Provide the [x, y] coordinate of the cell's center where the given text is located.  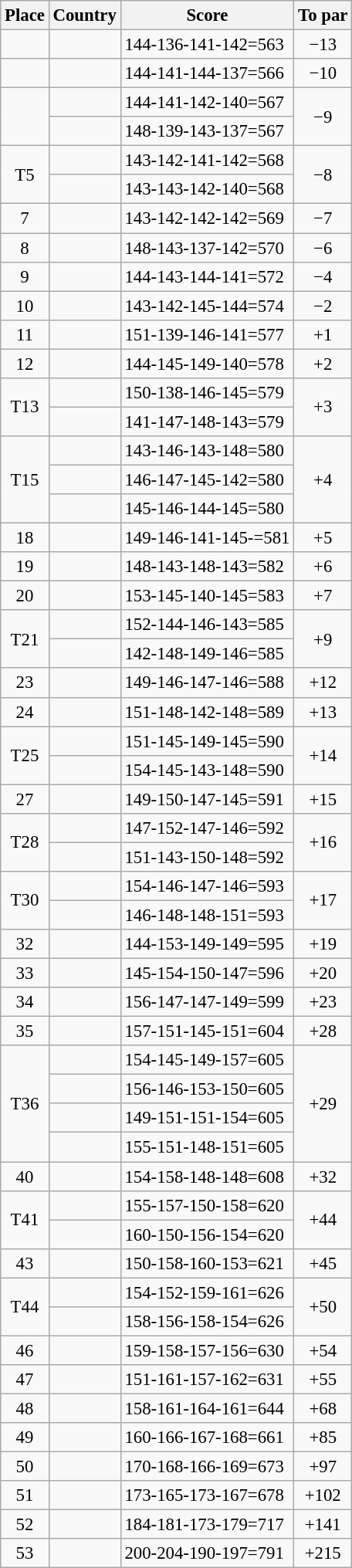
43 [25, 1263]
+14 [323, 755]
52 [25, 1525]
+13 [323, 712]
149-150-147-145=591 [207, 799]
144-153-149-149=595 [207, 944]
145-154-150-147=596 [207, 974]
T13 [25, 408]
+32 [323, 1177]
11 [25, 334]
−10 [323, 73]
150-158-160-153=621 [207, 1263]
+141 [323, 1525]
147-152-147-146=592 [207, 828]
149-146-147-146=588 [207, 683]
T15 [25, 480]
−7 [323, 218]
+102 [323, 1495]
151-145-149-145=590 [207, 741]
34 [25, 1002]
155-157-150-158=620 [207, 1205]
24 [25, 712]
35 [25, 1031]
+5 [323, 538]
+97 [323, 1467]
51 [25, 1495]
23 [25, 683]
156-146-153-150=605 [207, 1089]
200-204-190-197=791 [207, 1553]
7 [25, 218]
+20 [323, 974]
8 [25, 248]
−8 [323, 174]
158-156-158-154=626 [207, 1322]
150-138-146-145=579 [207, 393]
144-141-142-140=567 [207, 103]
+12 [323, 683]
T28 [25, 843]
149-151-151-154=605 [207, 1119]
46 [25, 1350]
−9 [323, 117]
+9 [323, 639]
143-143-142-140=568 [207, 189]
+16 [323, 843]
148-143-137-142=570 [207, 248]
154-145-143-148=590 [207, 770]
+29 [323, 1103]
−4 [323, 276]
+6 [323, 567]
T25 [25, 755]
154-158-148-148=608 [207, 1177]
158-161-164-161=644 [207, 1408]
160-150-156-154=620 [207, 1234]
18 [25, 538]
+1 [323, 334]
149-146-141-145-=581 [207, 538]
To par [323, 15]
145-146-144-145=580 [207, 509]
148-143-148-143=582 [207, 567]
144-141-144-137=566 [207, 73]
50 [25, 1467]
+44 [323, 1220]
143-142-141-142=568 [207, 161]
144-145-149-140=578 [207, 364]
154-152-159-161=626 [207, 1292]
40 [25, 1177]
160-166-167-168=661 [207, 1438]
20 [25, 596]
−6 [323, 248]
48 [25, 1408]
−13 [323, 45]
+17 [323, 900]
+54 [323, 1350]
+19 [323, 944]
148-139-143-137=567 [207, 131]
T5 [25, 174]
Place [25, 15]
151-139-146-141=577 [207, 334]
27 [25, 799]
+68 [323, 1408]
T44 [25, 1306]
+85 [323, 1438]
157-151-145-151=604 [207, 1031]
+15 [323, 799]
144-136-141-142=563 [207, 45]
53 [25, 1553]
151-161-157-162=631 [207, 1380]
170-168-166-169=673 [207, 1467]
184-181-173-179=717 [207, 1525]
Country [85, 15]
T36 [25, 1103]
+2 [323, 364]
19 [25, 567]
9 [25, 276]
+23 [323, 1002]
+4 [323, 480]
33 [25, 974]
151-143-150-148=592 [207, 857]
12 [25, 364]
142-148-149-146=585 [207, 654]
146-148-148-151=593 [207, 915]
159-158-157-156=630 [207, 1350]
146-147-145-142=580 [207, 479]
47 [25, 1380]
32 [25, 944]
143-142-142-142=569 [207, 218]
153-145-140-145=583 [207, 596]
+50 [323, 1306]
152-144-146-143=585 [207, 625]
10 [25, 306]
151-148-142-148=589 [207, 712]
154-146-147-146=593 [207, 886]
144-143-144-141=572 [207, 276]
+45 [323, 1263]
−2 [323, 306]
T21 [25, 639]
155-151-148-151=605 [207, 1147]
T30 [25, 900]
156-147-147-149=599 [207, 1002]
+55 [323, 1380]
+7 [323, 596]
49 [25, 1438]
173-165-173-167=678 [207, 1495]
143-142-145-144=574 [207, 306]
+28 [323, 1031]
154-145-149-157=605 [207, 1060]
+3 [323, 408]
T41 [25, 1220]
143-146-143-148=580 [207, 451]
+215 [323, 1553]
141-147-148-143=579 [207, 422]
Score [207, 15]
